Locate the cell with the specified text and output its [x, y] center coordinate. 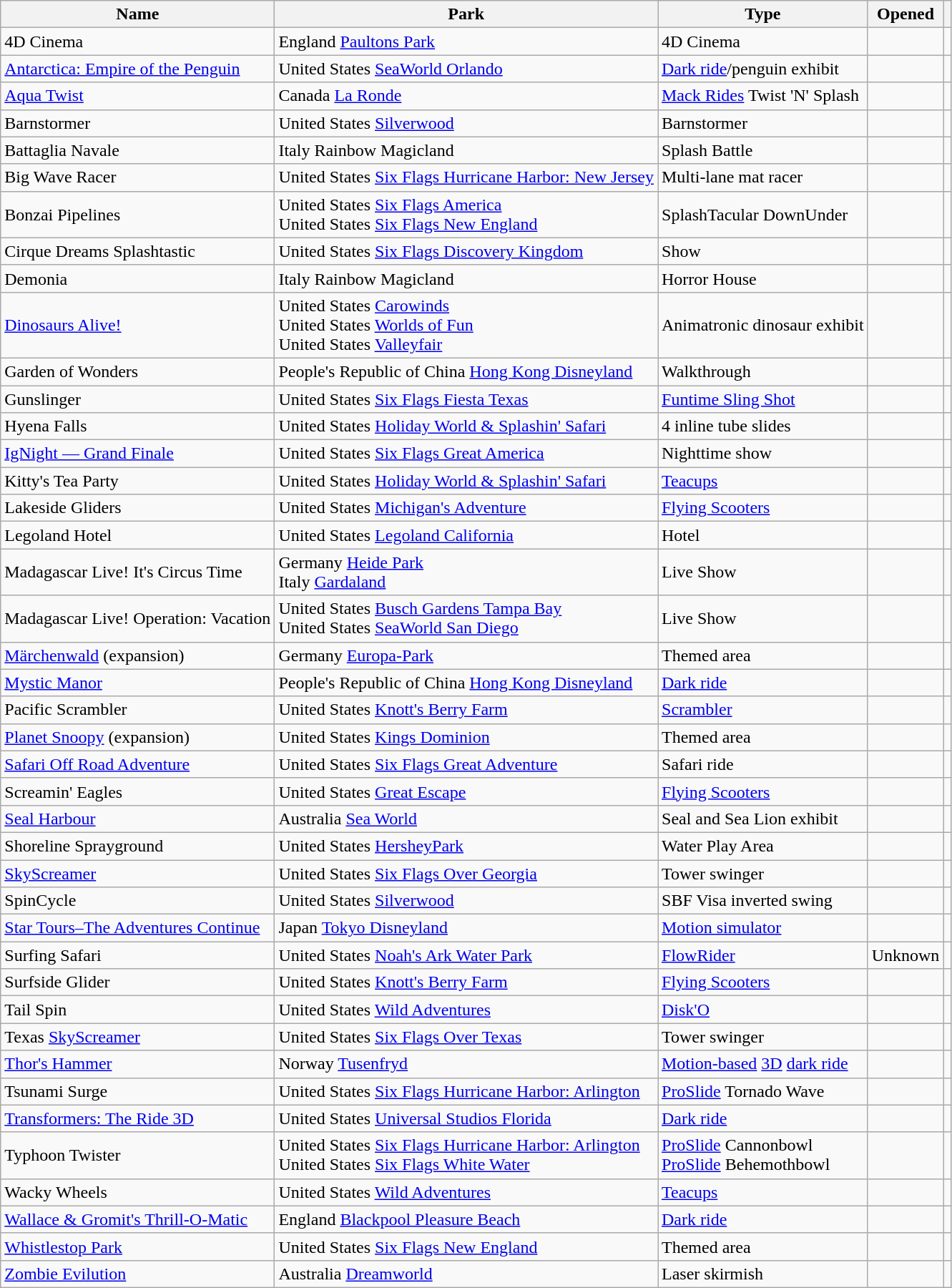
Germany Europa-Park [466, 655]
United States Six Flags New England [466, 1246]
Star Tours–The Adventures Continue [137, 928]
Park [466, 14]
United States Six Flags Discovery Kingdom [466, 251]
Tsunami Surge [137, 1091]
Kitty's Tea Party [137, 481]
Surfside Glider [137, 982]
Funtime Sling Shot [763, 399]
Thor's Hammer [137, 1064]
United States HersheyPark [466, 846]
Typhoon Twister [137, 1155]
Show [763, 251]
England Paultons Park [466, 42]
United States Six Flags Over Texas [466, 1037]
Disk'O [763, 1010]
Unknown [906, 955]
Transformers: The Ride 3D [137, 1118]
Nighttime show [763, 454]
ProSlide Cannonbowl ProSlide Behemothbowl [763, 1155]
SpinCycle [137, 901]
United States Noah's Ark Water Park [466, 955]
FlowRider [763, 955]
Texas SkyScreamer [137, 1037]
United States CarowindsUnited States Worlds of FunUnited States Valleyfair [466, 325]
Seal and Sea Lion exhibit [763, 819]
Lakeside Gliders [137, 508]
Cirque Dreams Splashtastic [137, 251]
Big Wave Racer [137, 177]
Splash Battle [763, 150]
United States SeaWorld Orlando [466, 69]
Hyena Falls [137, 426]
Madagascar Live! Operation: Vacation [137, 618]
Australia Sea World [466, 819]
United States Six Flags Fiesta Texas [466, 399]
Shoreline Sprayground [137, 846]
Planet Snoopy (expansion) [137, 737]
Surfing Safari [137, 955]
Gunslinger [137, 399]
England Blackpool Pleasure Beach [466, 1219]
Australia Dreamworld [466, 1274]
Scrambler [763, 710]
SBF Visa inverted swing [763, 901]
Canada La Ronde [466, 96]
Motion simulator [763, 928]
Name [137, 14]
United States Six Flags Hurricane Harbor: Arlington [466, 1091]
Laser skirmish [763, 1274]
Type [763, 14]
4 inline tube slides [763, 426]
SkyScreamer [137, 874]
Antarctica: Empire of the Penguin [137, 69]
Walkthrough [763, 371]
Demonia [137, 278]
Märchenwald (expansion) [137, 655]
United States Kings Dominion [466, 737]
Horror House [763, 278]
United States Great Escape [466, 791]
United States Michigan's Adventure [466, 508]
Garden of Wonders [137, 371]
Madagascar Live! It's Circus Time [137, 572]
Motion-based 3D dark ride [763, 1064]
United States Six Flags Hurricane Harbor: ArlingtonUnited States Six Flags White Water [466, 1155]
United States Six Flags Great Adventure [466, 764]
Opened [906, 14]
Seal Harbour [137, 819]
Norway Tusenfryd [466, 1064]
Animatronic dinosaur exhibit [763, 325]
ProSlide Tornado Wave [763, 1091]
Wacky Wheels [137, 1192]
Pacific Scrambler [137, 710]
Water Play Area [763, 846]
Dinosaurs Alive! [137, 325]
Safari ride [763, 764]
SplashTacular DownUnder [763, 215]
Aqua Twist [137, 96]
United States Six Flags Over Georgia [466, 874]
Dark ride/penguin exhibit [763, 69]
United States Six Flags Hurricane Harbor: New Jersey [466, 177]
Japan Tokyo Disneyland [466, 928]
Whistlestop Park [137, 1246]
Battaglia Navale [137, 150]
United States Legoland California [466, 535]
Safari Off Road Adventure [137, 764]
Bonzai Pipelines [137, 215]
United States Six Flags Great America [466, 454]
Wallace & Gromit's Thrill-O-Matic [137, 1219]
Mack Rides Twist 'N' Splash [763, 96]
Tail Spin [137, 1010]
Germany Heide ParkItaly Gardaland [466, 572]
Screamin' Eagles [137, 791]
Legoland Hotel [137, 535]
Multi-lane mat racer [763, 177]
United States Busch Gardens Tampa BayUnited States SeaWorld San Diego [466, 618]
Hotel [763, 535]
United States Six Flags AmericaUnited States Six Flags New England [466, 215]
IgNight — Grand Finale [137, 454]
Mystic Manor [137, 683]
Zombie Evilution [137, 1274]
United States Universal Studios Florida [466, 1118]
